Return [X, Y] of the center of cell containing provided text 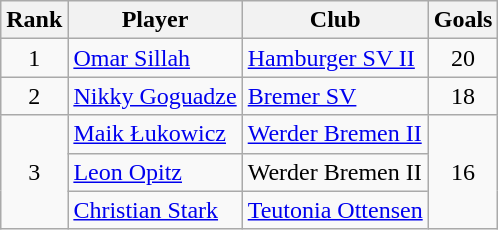
Goals [463, 20]
Omar Sillah [155, 58]
Christian Stark [155, 210]
3 [34, 172]
Rank [34, 20]
Hamburger SV II [335, 58]
Maik Łukowicz [155, 134]
1 [34, 58]
Leon Opitz [155, 172]
Club [335, 20]
20 [463, 58]
2 [34, 96]
Teutonia Ottensen [335, 210]
Player [155, 20]
Nikky Goguadze [155, 96]
18 [463, 96]
16 [463, 172]
Bremer SV [335, 96]
